Return the (x, y) coordinate for the center point of the cell that contains the specified text.  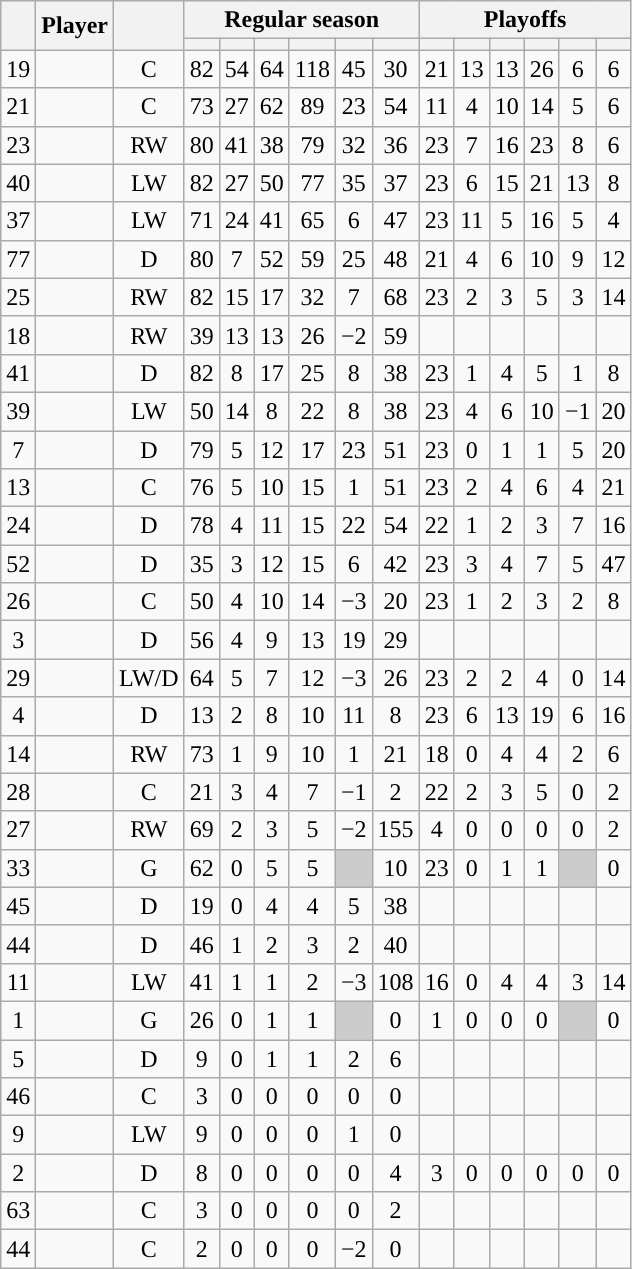
28 (18, 792)
76 (202, 488)
36 (396, 145)
69 (202, 830)
LW/D (150, 678)
108 (396, 982)
Playoffs (525, 20)
118 (312, 69)
56 (202, 640)
Player (75, 26)
155 (396, 830)
63 (18, 1211)
78 (202, 526)
71 (202, 221)
68 (396, 297)
65 (312, 221)
30 (396, 69)
42 (396, 564)
89 (312, 107)
48 (396, 259)
Regular season (302, 20)
33 (18, 868)
